Determine the (X, Y) coordinate at the center of the cell enclosing the given text.  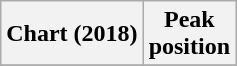
Chart (2018) (72, 34)
Peakposition (189, 34)
